Scan for the cell matching the given text and deliver its (x, y) coordinate at center. 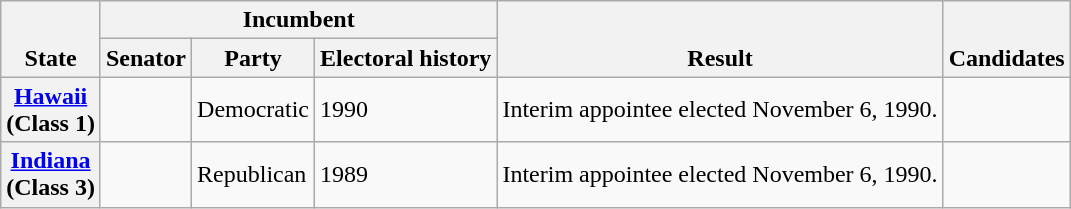
Electoral history (406, 58)
Democratic (254, 110)
Party (254, 58)
1990 (406, 110)
Hawaii(Class 1) (51, 110)
Incumbent (298, 20)
Indiana(Class 3) (51, 174)
State (51, 39)
Result (720, 39)
Candidates (1006, 39)
Senator (146, 58)
Republican (254, 174)
1989 (406, 174)
